Output the (x, y) coordinate of the center of the cell containing the given text.  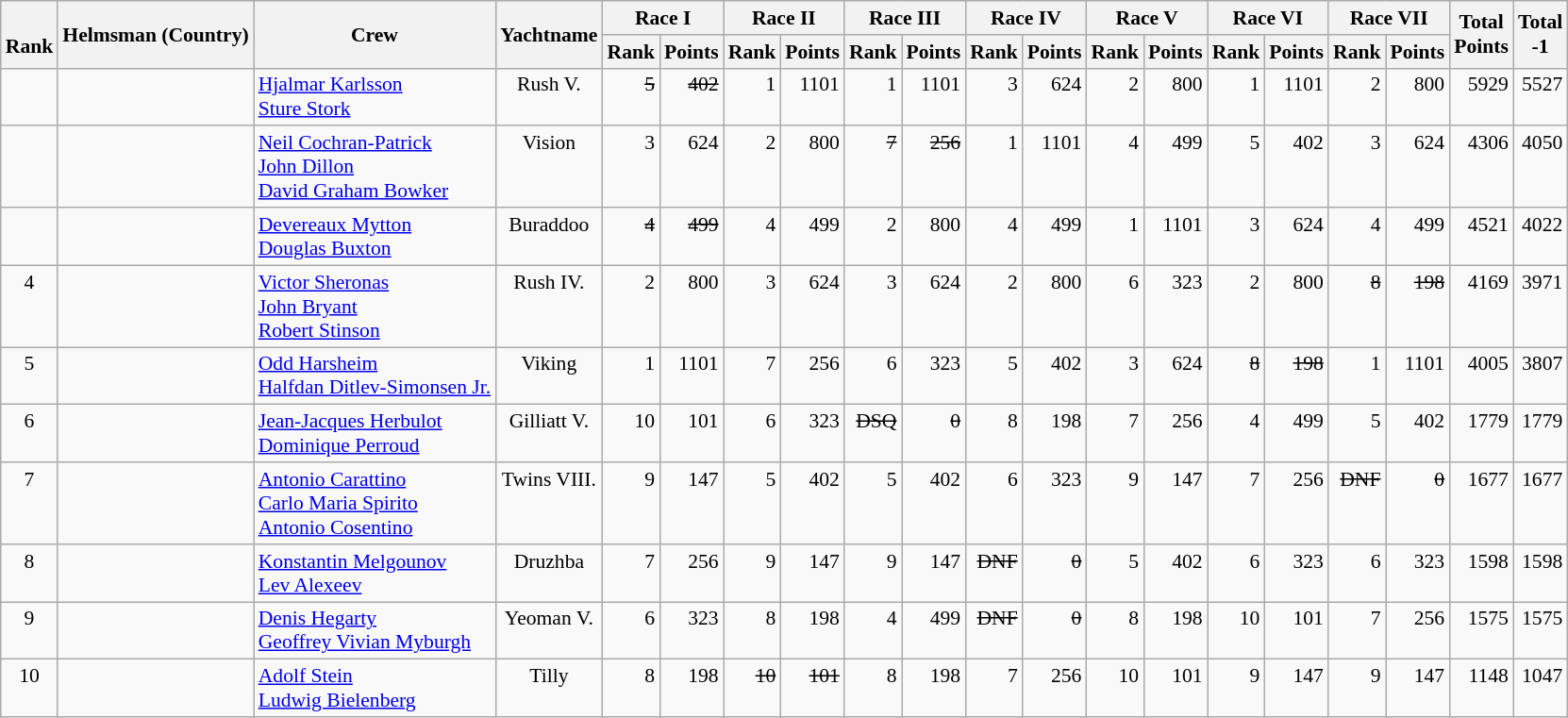
Neil Cochran-Patrick John Dillon David Graham Bowker (375, 168)
Gilliatt V. (549, 434)
Race VI (1268, 18)
Denis Hegarty Geoffrey Vivian Myburgh (375, 630)
4022 (1540, 236)
Race V (1146, 18)
Yachtname (549, 34)
1047 (1540, 689)
Viking (549, 376)
Adolf Stein Ludwig Bielenberg (375, 689)
4521 (1481, 236)
4050 (1540, 168)
Tilly (549, 689)
Twins VIII. (549, 504)
Konstantin Melgounov Lev Alexeev (375, 574)
4169 (1481, 306)
Odd Harsheim Halfdan Ditlev-Simonsen Jr. (375, 376)
Race III (905, 18)
Vision (549, 168)
4005 (1481, 376)
Rush V. (549, 96)
3807 (1540, 376)
Druzhba (549, 574)
Race I (662, 18)
Antonio Carattino Carlo Maria Spirito Antonio Cosentino (375, 504)
Victor Sheronas John Bryant Robert Stinson (375, 306)
Total Points (1481, 34)
Jean-Jacques Herbulot Dominique Perroud (375, 434)
Crew (375, 34)
Helmsman (Country) (155, 34)
Devereaux Mytton Douglas Buxton (375, 236)
Total-1 (1540, 34)
Hjalmar Karlsson Sture Stork (375, 96)
Yeoman V. (549, 630)
Buraddoo (549, 236)
5929 (1481, 96)
DSQ (874, 434)
3971 (1540, 306)
Race II (784, 18)
4306 (1481, 168)
Race VII (1389, 18)
Rush IV. (549, 306)
Race IV (1026, 18)
1148 (1481, 689)
5527 (1540, 96)
